Capture the cell that displays the provided text and extract its [x, y] central coordinate. 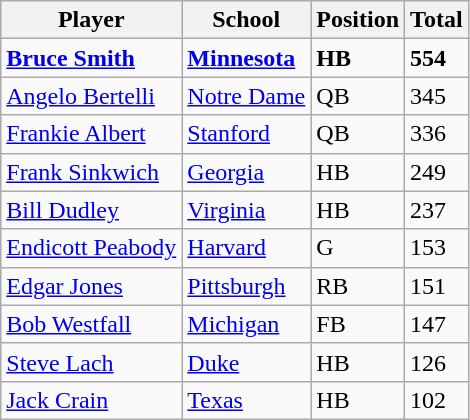
Texas [246, 400]
249 [437, 172]
Bill Dudley [92, 210]
336 [437, 134]
Position [358, 20]
FB [358, 324]
Georgia [246, 172]
School [246, 20]
153 [437, 248]
Notre Dame [246, 96]
G [358, 248]
Frankie Albert [92, 134]
Bruce Smith [92, 58]
Pittsburgh [246, 286]
Minnesota [246, 58]
151 [437, 286]
147 [437, 324]
Harvard [246, 248]
Duke [246, 362]
Endicott Peabody [92, 248]
Player [92, 20]
Angelo Bertelli [92, 96]
Total [437, 20]
126 [437, 362]
Michigan [246, 324]
Bob Westfall [92, 324]
Jack Crain [92, 400]
RB [358, 286]
102 [437, 400]
237 [437, 210]
554 [437, 58]
Stanford [246, 134]
Frank Sinkwich [92, 172]
Edgar Jones [92, 286]
Virginia [246, 210]
Steve Lach [92, 362]
345 [437, 96]
